Scan for the cell matching the given text and deliver its (X, Y) coordinate at center. 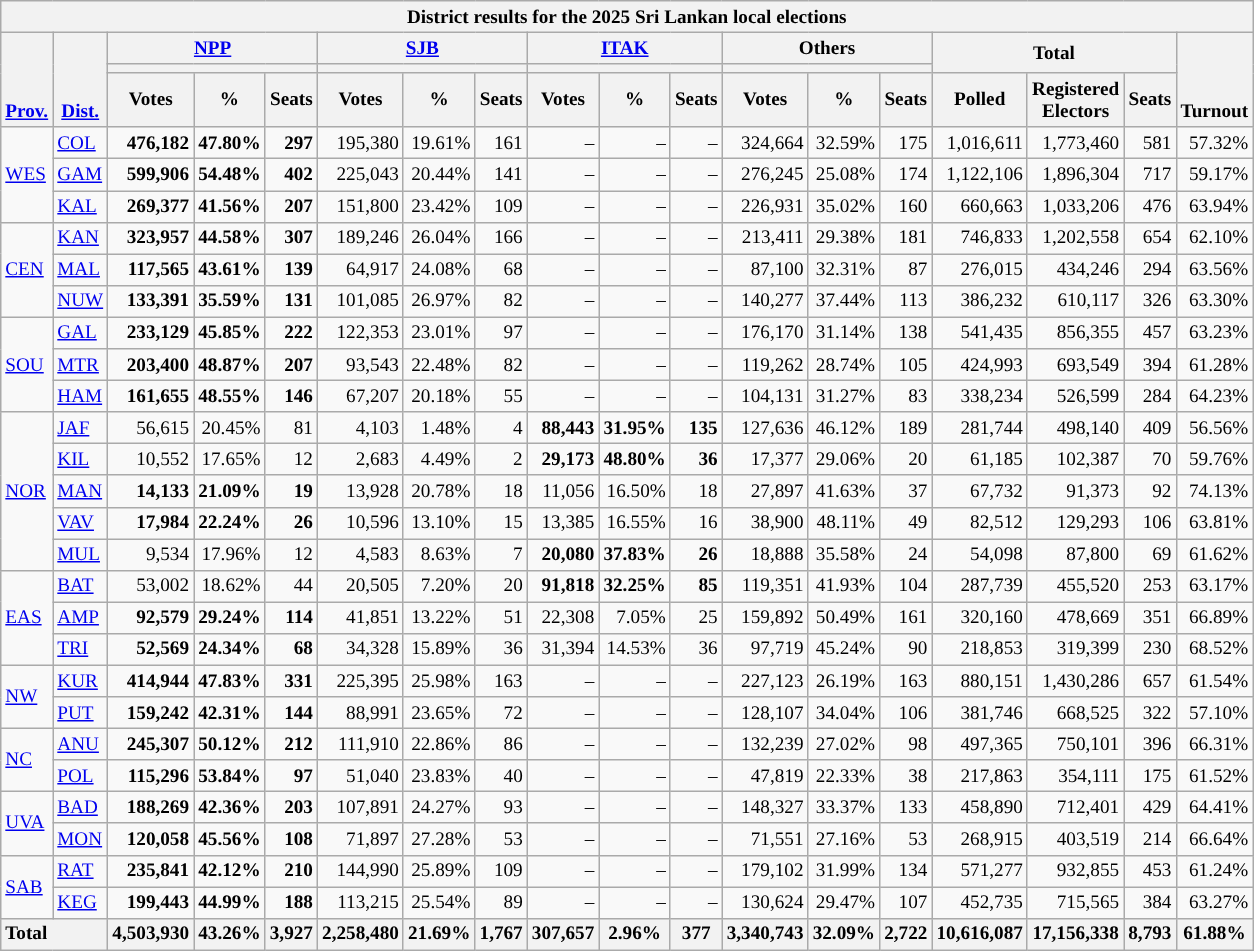
331 (291, 681)
KIL (80, 460)
91,373 (1075, 491)
8,793 (1150, 934)
322 (1150, 713)
41.93% (844, 586)
32.25% (635, 586)
269,377 (151, 206)
750,101 (1075, 744)
4.49% (439, 460)
657 (1150, 681)
281,744 (980, 428)
1,202,558 (1075, 238)
41.56% (230, 206)
856,355 (1075, 333)
4,503,930 (151, 934)
225,395 (361, 681)
377 (696, 934)
2 (501, 460)
179,102 (765, 871)
31.27% (844, 396)
338,234 (980, 396)
81 (291, 428)
91,818 (563, 586)
526,599 (1075, 396)
932,855 (1075, 871)
61.52% (1214, 776)
1.48% (439, 428)
307,657 (563, 934)
146 (291, 396)
880,151 (980, 681)
119,351 (765, 586)
GAL (80, 333)
181 (906, 238)
23.83% (439, 776)
POL (80, 776)
GAM (80, 175)
4,103 (361, 428)
88,991 (361, 713)
452,735 (980, 902)
122,353 (361, 333)
195,380 (361, 143)
19 (291, 491)
458,890 (980, 808)
16 (696, 523)
1,122,106 (980, 175)
402 (291, 175)
87,100 (765, 270)
UVA (27, 824)
108 (291, 839)
VAV (80, 523)
107,891 (361, 808)
403,519 (1075, 839)
17,984 (151, 523)
69 (1150, 554)
42.31% (230, 713)
51 (501, 618)
92,579 (151, 618)
27,897 (765, 491)
101,085 (361, 301)
174 (906, 175)
22.86% (439, 744)
53.84% (230, 776)
88,443 (563, 428)
235,841 (151, 871)
476,182 (151, 143)
1,016,611 (980, 143)
63.94% (1214, 206)
NOR (27, 491)
326 (1150, 301)
9,534 (151, 554)
212 (291, 744)
297 (291, 143)
64,917 (361, 270)
161,655 (151, 396)
CEN (27, 270)
127,636 (765, 428)
66.31% (1214, 744)
45.56% (230, 839)
20.18% (439, 396)
7 (501, 554)
41.63% (844, 491)
541,435 (980, 333)
20.45% (230, 428)
1,033,206 (1075, 206)
230 (1150, 649)
48.87% (230, 365)
70 (1150, 460)
61,185 (980, 460)
189,246 (361, 238)
226,931 (765, 206)
18.62% (230, 586)
67,732 (980, 491)
83 (906, 396)
47.80% (230, 143)
429 (1150, 808)
113 (906, 301)
114 (291, 618)
129,293 (1075, 523)
NC (27, 760)
29.24% (230, 618)
2,722 (906, 934)
27.28% (439, 839)
287,739 (980, 586)
53,002 (151, 586)
51,040 (361, 776)
63.27% (1214, 902)
25.89% (439, 871)
7.20% (439, 586)
64.23% (1214, 396)
37 (906, 491)
233,129 (151, 333)
22.33% (844, 776)
712,401 (1075, 808)
32.09% (844, 934)
15 (501, 523)
85 (696, 586)
61.88% (1214, 934)
68.52% (1214, 649)
29.38% (844, 238)
276,015 (980, 270)
72 (501, 713)
SOU (27, 364)
93 (501, 808)
31.14% (844, 333)
61.54% (1214, 681)
25 (696, 618)
82,512 (980, 523)
66.89% (1214, 618)
434,246 (1075, 270)
40 (501, 776)
2,258,480 (361, 934)
102,387 (1075, 460)
BAD (80, 808)
25.98% (439, 681)
23.42% (439, 206)
668,525 (1075, 713)
453 (1150, 871)
24 (906, 554)
87,800 (1075, 554)
92 (1150, 491)
16.55% (635, 523)
141 (501, 175)
20,505 (361, 586)
43.61% (230, 270)
90 (906, 649)
PUT (80, 713)
46.12% (844, 428)
63.81% (1214, 523)
222 (291, 333)
86 (501, 744)
50.12% (230, 744)
MAN (80, 491)
253 (1150, 586)
ANU (80, 744)
24.27% (439, 808)
4 (501, 428)
10,596 (361, 523)
1,896,304 (1075, 175)
48.80% (635, 460)
111,910 (361, 744)
44 (291, 586)
63.17% (1214, 586)
424,993 (980, 365)
41,851 (361, 618)
35.59% (230, 301)
31.95% (635, 428)
139 (291, 270)
132,239 (765, 744)
61.24% (1214, 871)
NW (27, 696)
63.56% (1214, 270)
11,056 (563, 491)
42.36% (230, 808)
457 (1150, 333)
210 (291, 871)
EAS (27, 618)
159,892 (765, 618)
31.99% (844, 871)
13,928 (361, 491)
38,900 (765, 523)
MON (80, 839)
717 (1150, 175)
245,307 (151, 744)
35.58% (844, 554)
199,443 (151, 902)
64.41% (1214, 808)
28.74% (844, 365)
128,107 (765, 713)
151,800 (361, 206)
67,207 (361, 396)
381,746 (980, 713)
18,888 (765, 554)
2,683 (361, 460)
48.55% (230, 396)
113,215 (361, 902)
284 (1150, 396)
MTR (80, 365)
214 (1150, 839)
394 (1150, 365)
ITAK (624, 48)
COL (80, 143)
294 (1150, 270)
131 (291, 301)
SAB (27, 886)
BAT (80, 586)
10,616,087 (980, 934)
37.83% (635, 554)
SJB (423, 48)
13,385 (563, 523)
26.97% (439, 301)
35.02% (844, 206)
119,262 (765, 365)
44.58% (230, 238)
23.65% (439, 713)
26.04% (439, 238)
29.47% (844, 902)
20.44% (439, 175)
188,269 (151, 808)
4,583 (361, 554)
59.17% (1214, 175)
24.34% (230, 649)
KUR (80, 681)
59.76% (1214, 460)
104,131 (765, 396)
1,773,460 (1075, 143)
14,133 (151, 491)
74.13% (1214, 491)
KAN (80, 238)
104 (906, 586)
166 (501, 238)
56.56% (1214, 428)
29,173 (563, 460)
66.64% (1214, 839)
52,569 (151, 649)
599,906 (151, 175)
TRI (80, 649)
KAL (80, 206)
87 (906, 270)
319,399 (1075, 649)
Dist. (80, 80)
47,819 (765, 776)
22,308 (563, 618)
Prov. (27, 80)
32.59% (844, 143)
225,043 (361, 175)
159,242 (151, 713)
144,990 (361, 871)
7.05% (635, 618)
25.54% (439, 902)
33.37% (844, 808)
133,391 (151, 301)
354,111 (1075, 776)
61.62% (1214, 554)
660,663 (980, 206)
610,117 (1075, 301)
71,897 (361, 839)
715,565 (1075, 902)
227,123 (765, 681)
176,170 (765, 333)
25.08% (844, 175)
138 (906, 333)
KEG (80, 902)
20,080 (563, 554)
93,543 (361, 365)
323,957 (151, 238)
54,098 (980, 554)
1,767 (501, 934)
386,232 (980, 301)
476 (1150, 206)
13.10% (439, 523)
57.32% (1214, 143)
42.12% (230, 871)
478,669 (1075, 618)
105 (906, 365)
16.50% (635, 491)
15.89% (439, 649)
71,551 (765, 839)
63.30% (1214, 301)
89 (501, 902)
RegisteredElectors (1075, 100)
13.22% (439, 618)
3,340,743 (765, 934)
144 (291, 713)
10,552 (151, 460)
48.11% (844, 523)
22.48% (439, 365)
134 (906, 871)
188 (291, 902)
63.23% (1214, 333)
44.99% (230, 902)
21.69% (439, 934)
27.02% (844, 744)
2.96% (635, 934)
130,624 (765, 902)
32.31% (844, 270)
45.24% (844, 649)
268,915 (980, 839)
55 (501, 396)
148,327 (765, 808)
497,365 (980, 744)
24.08% (439, 270)
61.28% (1214, 365)
276,245 (765, 175)
AMP (80, 618)
307 (291, 238)
455,520 (1075, 586)
17.96% (230, 554)
117,565 (151, 270)
320,160 (980, 618)
384 (1150, 902)
213,411 (765, 238)
120,058 (151, 839)
140,277 (765, 301)
31,394 (563, 649)
351 (1150, 618)
17.65% (230, 460)
571,277 (980, 871)
45.85% (230, 333)
NPP (213, 48)
115,296 (151, 776)
MUL (80, 554)
District results for the 2025 Sri Lankan local elections (627, 17)
8.63% (439, 554)
50.49% (844, 618)
324,664 (765, 143)
JAF (80, 428)
WES (27, 174)
Polled (980, 100)
49 (906, 523)
NUW (80, 301)
17,377 (765, 460)
34,328 (361, 649)
MAL (80, 270)
414,944 (151, 681)
54.48% (230, 175)
22.24% (230, 523)
217,863 (980, 776)
Turnout (1214, 80)
21.09% (230, 491)
23.01% (439, 333)
47.83% (230, 681)
693,549 (1075, 365)
97,719 (765, 649)
135 (696, 428)
203 (291, 808)
56,615 (151, 428)
3,927 (291, 934)
396 (1150, 744)
1,430,286 (1075, 681)
746,833 (980, 238)
38 (906, 776)
98 (906, 744)
20.78% (439, 491)
409 (1150, 428)
14.53% (635, 649)
27.16% (844, 839)
19.61% (439, 143)
37.44% (844, 301)
Others (827, 48)
57.10% (1214, 713)
26.19% (844, 681)
654 (1150, 238)
498,140 (1075, 428)
34.04% (844, 713)
107 (906, 902)
581 (1150, 143)
189 (906, 428)
RAT (80, 871)
HAM (80, 396)
218,853 (980, 649)
62.10% (1214, 238)
133 (906, 808)
29.06% (844, 460)
160 (906, 206)
203,400 (151, 365)
17,156,338 (1075, 934)
43.26% (230, 934)
